Find where the given text appears and provide that cell's center as [x, y] coordinate. 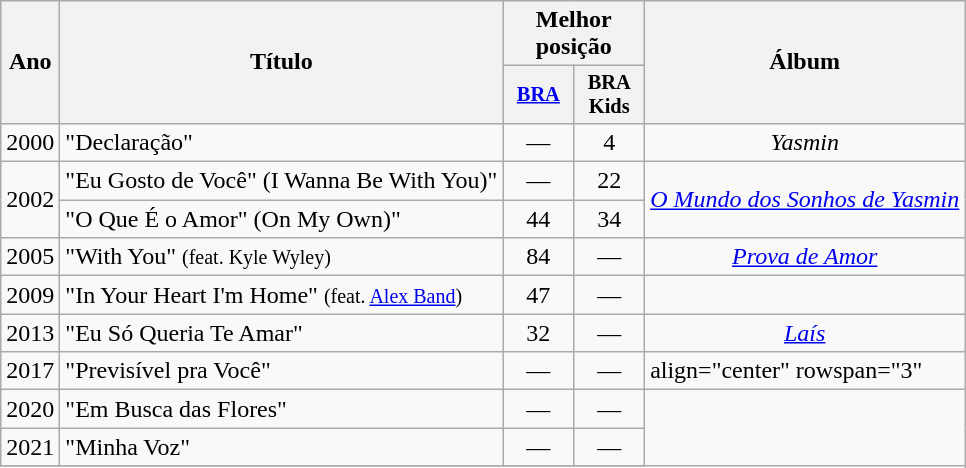
2002 [30, 200]
"O Que É o Amor" (On My Own)" [282, 219]
Prova de Amor [805, 257]
47 [538, 295]
84 [538, 257]
2013 [30, 333]
2009 [30, 295]
"Declaração" [282, 142]
2017 [30, 371]
align="center" rowspan="3" [805, 371]
Ano [30, 62]
34 [610, 219]
2000 [30, 142]
2021 [30, 447]
"Previsível pra Você" [282, 371]
44 [538, 219]
"Em Busca das Flores" [282, 409]
"Minha Voz" [282, 447]
"Eu Gosto de Você" (I Wanna Be With You)" [282, 181]
O Mundo dos Sonhos de Yasmin [805, 200]
"Eu Só Queria Te Amar" [282, 333]
Yasmin [805, 142]
Álbum [805, 62]
BRA Kids [610, 95]
2005 [30, 257]
Laís [805, 333]
"In Your Heart I'm Home" (feat. Alex Band) [282, 295]
4 [610, 142]
2020 [30, 409]
Título [282, 62]
BRA [538, 95]
"With You" (feat. Kyle Wyley) [282, 257]
22 [610, 181]
32 [538, 333]
Melhor posição [574, 34]
